From the cell containing the given text, extract its center point as [x, y] coordinate. 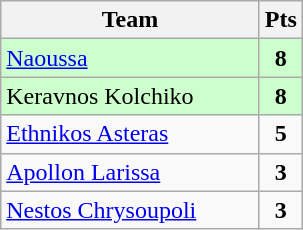
5 [280, 134]
Team [130, 20]
Keravnos Kolchiko [130, 96]
Pts [280, 20]
Naoussa [130, 58]
Ethnikos Asteras [130, 134]
Nestos Chrysoupoli [130, 210]
Apollon Larissa [130, 172]
